Pinpoint the cell where the given text exists, returning its (X, Y) midpoint coordinate. 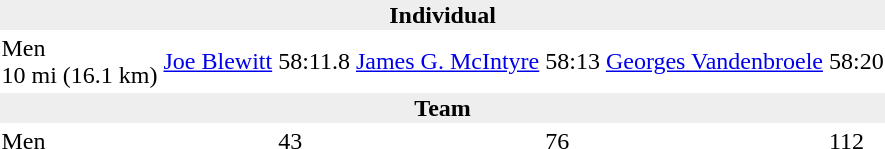
Team (442, 108)
James G. McIntyre (447, 62)
58:13 (573, 62)
Men10 mi (16.1 km) (80, 62)
Individual (442, 15)
58:11.8 (314, 62)
58:20 (856, 62)
Joe Blewitt (218, 62)
Georges Vandenbroele (714, 62)
